Locate the cell with the specified text and output its [X, Y] center coordinate. 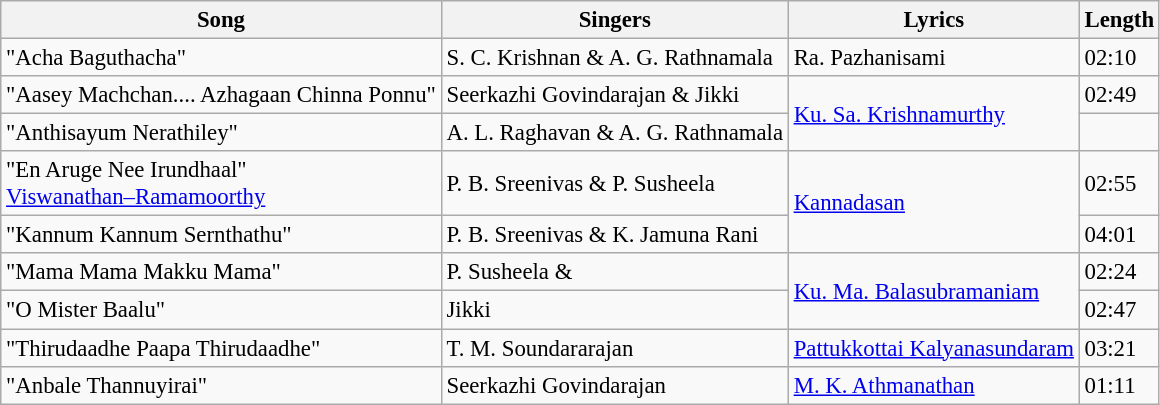
Ku. Sa. Krishnamurthy [934, 114]
Seerkazhi Govindarajan & Jikki [614, 95]
Singers [614, 20]
S. C. Krishnan & A. G. Rathnamala [614, 58]
Pattukkottai Kalyanasundaram [934, 348]
02:49 [1119, 95]
Length [1119, 20]
"En Aruge Nee Irundhaal"Viswanathan–Ramamoorthy [221, 184]
Song [221, 20]
Ra. Pazhanisami [934, 58]
P. Susheela & [614, 273]
Lyrics [934, 20]
A. L. Raghavan & A. G. Rathnamala [614, 133]
"Acha Baguthacha" [221, 58]
T. M. Soundararajan [614, 348]
01:11 [1119, 385]
"O Mister Baalu" [221, 310]
02:55 [1119, 184]
"Aasey Machchan.... Azhagaan Chinna Ponnu" [221, 95]
Ku. Ma. Balasubramaniam [934, 292]
04:01 [1119, 235]
02:10 [1119, 58]
Kannadasan [934, 202]
"Anthisayum Nerathiley" [221, 133]
Seerkazhi Govindarajan [614, 385]
P. B. Sreenivas & P. Susheela [614, 184]
02:24 [1119, 273]
03:21 [1119, 348]
02:47 [1119, 310]
"Thirudaadhe Paapa Thirudaadhe" [221, 348]
P. B. Sreenivas & K. Jamuna Rani [614, 235]
M. K. Athmanathan [934, 385]
"Kannum Kannum Sernthathu" [221, 235]
"Mama Mama Makku Mama" [221, 273]
"Anbale Thannuyirai" [221, 385]
Jikki [614, 310]
